Provide the [X, Y] coordinate of the cell's center where the given text is located.  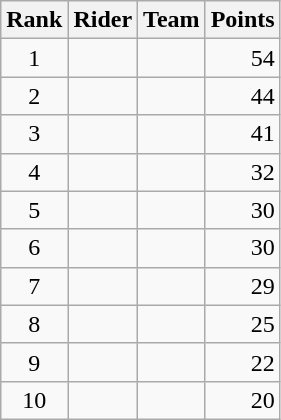
8 [34, 324]
29 [242, 286]
4 [34, 172]
2 [34, 96]
32 [242, 172]
22 [242, 362]
25 [242, 324]
Team [172, 20]
20 [242, 400]
5 [34, 210]
1 [34, 58]
7 [34, 286]
Points [242, 20]
Rank [34, 20]
6 [34, 248]
54 [242, 58]
9 [34, 362]
3 [34, 134]
41 [242, 134]
Rider [103, 20]
44 [242, 96]
10 [34, 400]
